From the cell containing the given text, extract its center point as (X, Y) coordinate. 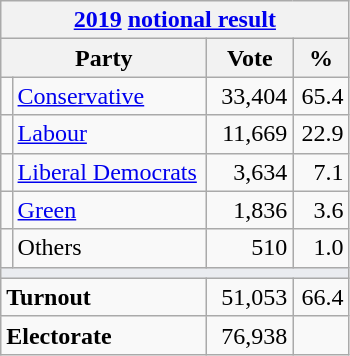
Green (110, 210)
33,404 (250, 96)
2019 notional result (175, 20)
7.1 (321, 172)
65.4 (321, 96)
22.9 (321, 134)
76,938 (250, 335)
Party (104, 58)
66.4 (321, 297)
Liberal Democrats (110, 172)
3.6 (321, 210)
Vote (250, 58)
Others (110, 248)
1.0 (321, 248)
1,836 (250, 210)
51,053 (250, 297)
Labour (110, 134)
% (321, 58)
3,634 (250, 172)
Electorate (104, 335)
Conservative (110, 96)
510 (250, 248)
Turnout (104, 297)
11,669 (250, 134)
